Provide the (x, y) coordinate of the cell's center where the given text is located.  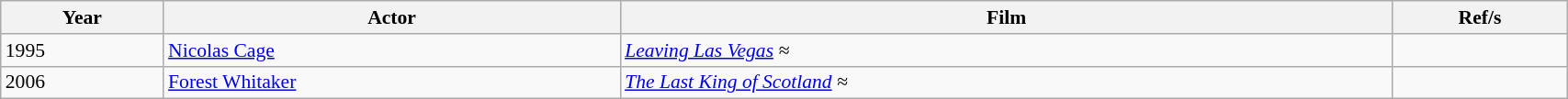
Actor (391, 17)
2006 (83, 82)
Film (1007, 17)
Leaving Las Vegas ≈ (1007, 50)
Forest Whitaker (391, 82)
The Last King of Scotland ≈ (1007, 82)
Ref/s (1479, 17)
1995 (83, 50)
Nicolas Cage (391, 50)
Year (83, 17)
